Search for the cell housing the specified text and yield its [X, Y] center coordinate. 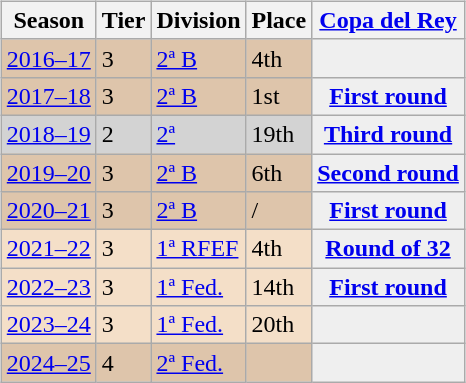
2ª [198, 134]
4 [124, 363]
Copa del Rey [388, 20]
2020–21 [48, 211]
2022–23 [48, 287]
2024–25 [48, 363]
Tier [124, 20]
Place [279, 20]
1ª RFEF [198, 249]
Round of 32 [388, 249]
Second round [388, 173]
Season [48, 20]
6th [279, 173]
2 [124, 134]
2016–17 [48, 58]
2017–18 [48, 96]
20th [279, 325]
Third round [388, 134]
2ª Fed. [198, 363]
2018–19 [48, 134]
19th [279, 134]
2023–24 [48, 325]
/ [279, 211]
Division [198, 20]
1st [279, 96]
14th [279, 287]
2021–22 [48, 249]
2019–20 [48, 173]
